Pinpoint the cell where the given text exists, returning its [X, Y] midpoint coordinate. 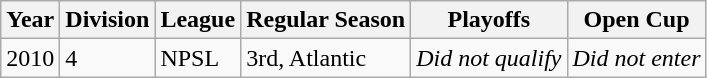
Division [108, 20]
NPSL [198, 58]
3rd, Atlantic [326, 58]
Playoffs [489, 20]
League [198, 20]
Open Cup [636, 20]
Did not enter [636, 58]
Did not qualify [489, 58]
Regular Season [326, 20]
4 [108, 58]
Year [30, 20]
2010 [30, 58]
